Detect which cell encompasses the target text, then output its [x, y] center coordinate. 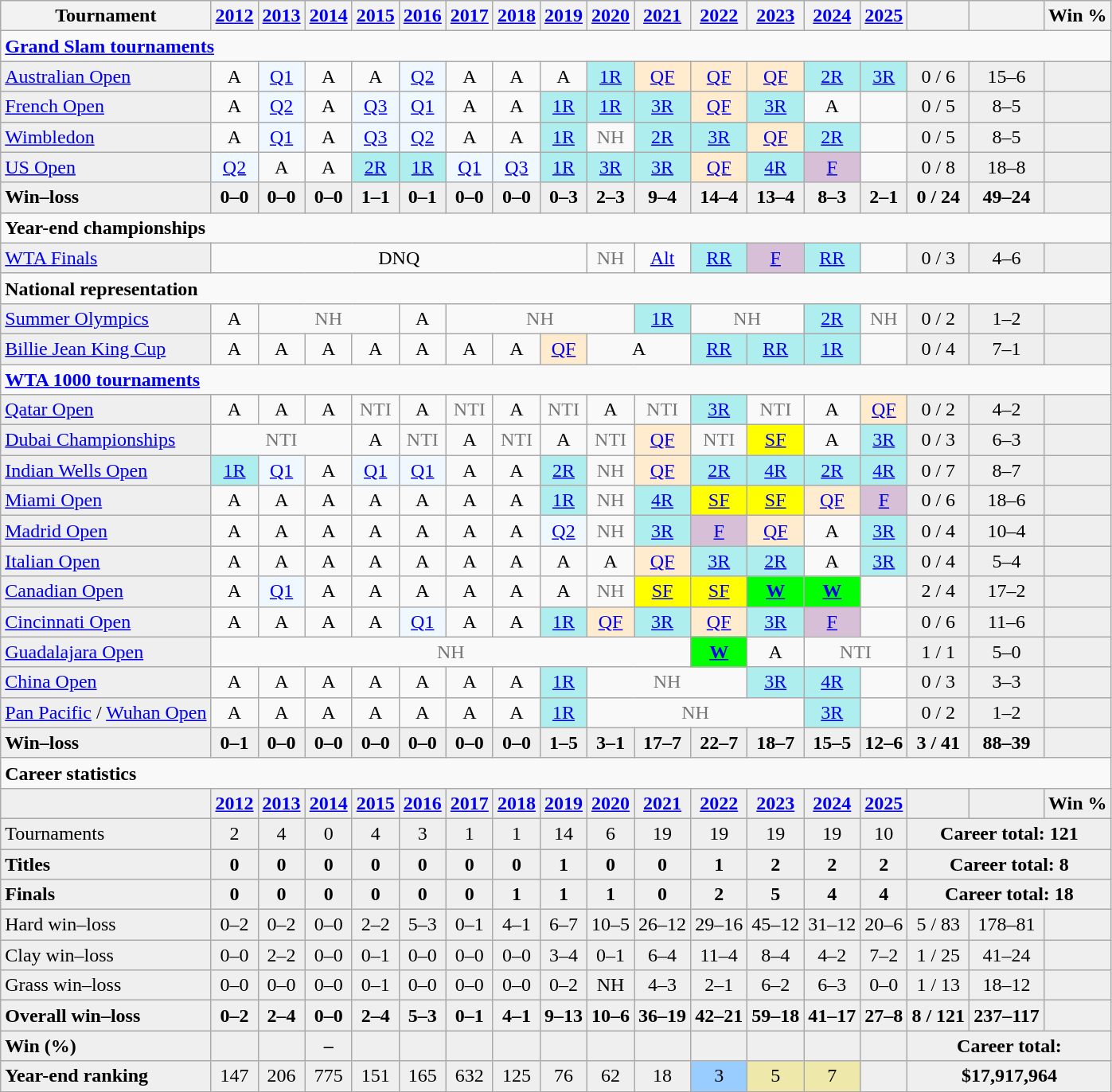
WTA 1000 tournaments [556, 380]
6 [611, 833]
Italian Open [106, 561]
10–5 [611, 925]
Overall win–loss [106, 1016]
3–4 [564, 955]
18–12 [1007, 985]
DNQ [399, 258]
206 [282, 1076]
Career total: 18 [1009, 895]
6–2 [775, 985]
18–8 [1007, 167]
Dubai Championships [106, 440]
5 / 83 [938, 925]
8–4 [775, 955]
1 / 25 [938, 955]
Career total: [1009, 1046]
Career total: 121 [1009, 833]
14–4 [720, 197]
632 [470, 1076]
59–18 [775, 1016]
27–8 [884, 1016]
1 / 13 [938, 985]
Alt [662, 258]
2–3 [611, 197]
Wimbledon [106, 137]
8–7 [1007, 470]
1 / 1 [938, 652]
13–4 [775, 197]
8 / 121 [938, 1016]
Career statistics [556, 773]
12–6 [884, 743]
41–24 [1007, 955]
26–12 [662, 925]
French Open [106, 107]
4–6 [1007, 258]
Hard win–loss [106, 925]
Guadalajara Open [106, 652]
WTA Finals [106, 258]
3 / 41 [938, 743]
Year-end ranking [106, 1076]
10 [884, 833]
17–7 [662, 743]
7 [833, 1076]
China Open [106, 682]
9–4 [662, 197]
US Open [106, 167]
18 [662, 1076]
Grand Slam tournaments [556, 46]
Grass win–loss [106, 985]
Indian Wells Open [106, 470]
$17,917,964 [1009, 1076]
42–21 [720, 1016]
15–5 [833, 743]
2 / 4 [938, 591]
9–13 [564, 1016]
41–17 [833, 1016]
3–3 [1007, 682]
14 [564, 833]
62 [611, 1076]
Australian Open [106, 76]
7–1 [1007, 349]
6–4 [662, 955]
151 [376, 1076]
7–2 [884, 955]
Madrid Open [106, 531]
31–12 [833, 925]
Year-end championships [556, 228]
10–4 [1007, 531]
0 / 7 [938, 470]
0 / 24 [938, 197]
125 [516, 1076]
0–3 [564, 197]
165 [422, 1076]
76 [564, 1076]
20–6 [884, 925]
Win (%) [106, 1046]
0 / 8 [938, 167]
49–24 [1007, 197]
Career total: 8 [1009, 864]
11–4 [720, 955]
36–19 [662, 1016]
22–7 [720, 743]
6–7 [564, 925]
Miami Open [106, 501]
Tournaments [106, 833]
Clay win–loss [106, 955]
29–16 [720, 925]
10–6 [611, 1016]
11–6 [1007, 622]
88–39 [1007, 743]
3–1 [611, 743]
Titles [106, 864]
8–3 [833, 197]
Pan Pacific / Wuhan Open [106, 712]
National representation [556, 288]
Summer Olympics [106, 318]
5–0 [1007, 652]
Qatar Open [106, 410]
5–4 [1007, 561]
237–117 [1007, 1016]
– [328, 1046]
147 [234, 1076]
Canadian Open [106, 591]
4–3 [662, 985]
178–81 [1007, 925]
Cincinnati Open [106, 622]
15–6 [1007, 76]
775 [328, 1076]
18–7 [775, 743]
18–6 [1007, 501]
Tournament [106, 16]
1–5 [564, 743]
Finals [106, 895]
1–1 [376, 197]
Billie Jean King Cup [106, 349]
45–12 [775, 925]
17–2 [1007, 591]
